Search for the cell housing the specified text and yield its (x, y) center coordinate. 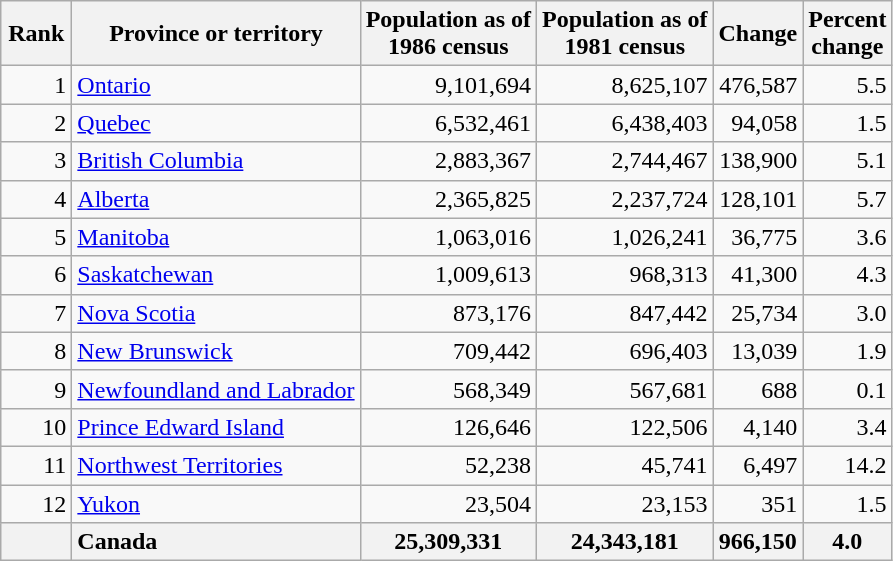
5.5 (848, 85)
Manitoba (216, 237)
11 (36, 465)
Percentchange (848, 34)
9,101,694 (448, 85)
25,309,331 (448, 542)
709,442 (448, 351)
4.0 (848, 542)
9 (36, 389)
25,734 (758, 313)
3 (36, 161)
Canada (216, 542)
568,349 (448, 389)
1.9 (848, 351)
2,237,724 (625, 199)
12 (36, 503)
Ontario (216, 85)
Province or territory (216, 34)
7 (36, 313)
23,153 (625, 503)
1,009,613 (448, 275)
968,313 (625, 275)
6,532,461 (448, 123)
45,741 (625, 465)
8,625,107 (625, 85)
Northwest Territories (216, 465)
Newfoundland and Labrador (216, 389)
10 (36, 427)
3.0 (848, 313)
138,900 (758, 161)
14.2 (848, 465)
847,442 (625, 313)
36,775 (758, 237)
Rank (36, 34)
122,506 (625, 427)
1 (36, 85)
Saskatchewan (216, 275)
5 (36, 237)
4,140 (758, 427)
Quebec (216, 123)
Population as of1986 census (448, 34)
Alberta (216, 199)
5.1 (848, 161)
New Brunswick (216, 351)
688 (758, 389)
Yukon (216, 503)
13,039 (758, 351)
696,403 (625, 351)
873,176 (448, 313)
966,150 (758, 542)
4.3 (848, 275)
567,681 (625, 389)
476,587 (758, 85)
8 (36, 351)
94,058 (758, 123)
52,238 (448, 465)
British Columbia (216, 161)
Nova Scotia (216, 313)
3.6 (848, 237)
Population as of1981 census (625, 34)
351 (758, 503)
1,063,016 (448, 237)
2 (36, 123)
5.7 (848, 199)
41,300 (758, 275)
24,343,181 (625, 542)
Change (758, 34)
23,504 (448, 503)
3.4 (848, 427)
1,026,241 (625, 237)
126,646 (448, 427)
6,497 (758, 465)
Prince Edward Island (216, 427)
2,365,825 (448, 199)
128,101 (758, 199)
0.1 (848, 389)
6,438,403 (625, 123)
4 (36, 199)
2,883,367 (448, 161)
2,744,467 (625, 161)
6 (36, 275)
